Detect which cell encompasses the target text, then output its [x, y] center coordinate. 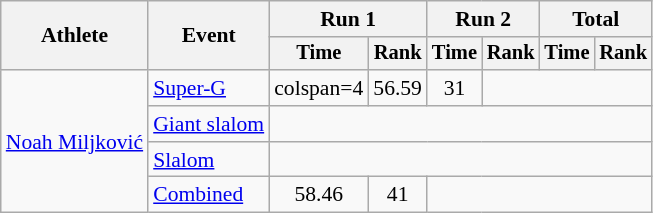
56.59 [398, 88]
58.46 [318, 195]
Giant slalom [208, 124]
Run 2 [483, 19]
Combined [208, 195]
Athlete [74, 36]
colspan=4 [318, 88]
41 [398, 195]
Total [595, 19]
Slalom [208, 160]
Event [208, 36]
31 [454, 88]
Noah Miljković [74, 141]
Super-G [208, 88]
Run 1 [348, 19]
